From the cell containing the given text, extract its center point as (X, Y) coordinate. 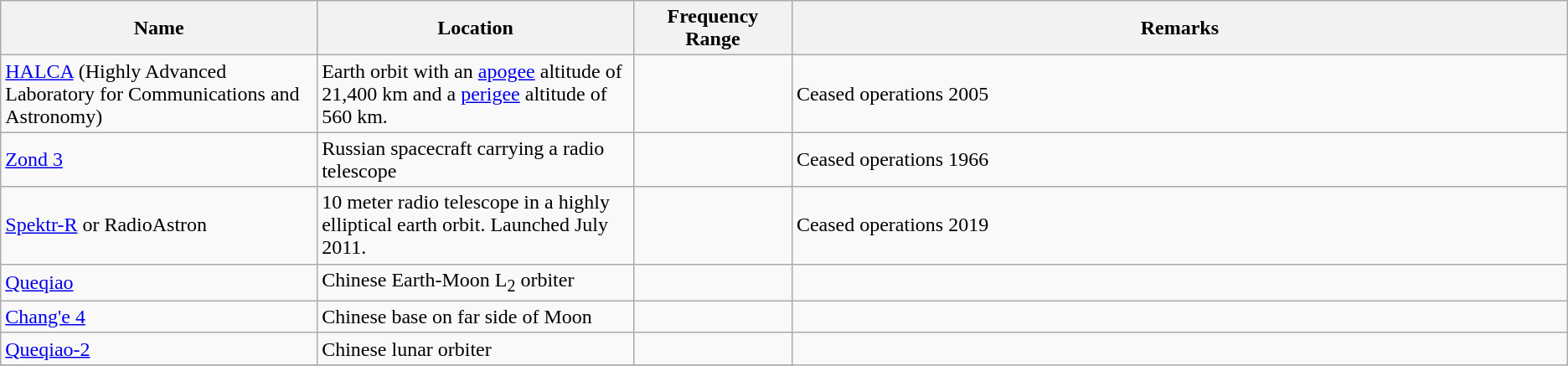
Remarks (1179, 28)
10 meter radio telescope in a highly elliptical earth orbit. Launched July 2011. (476, 225)
Earth orbit with an apogee altitude of 21,400 km and a perigee altitude of 560 km. (476, 94)
Location (476, 28)
Name (159, 28)
Ceased operations 2005 (1179, 94)
Russian spacecraft carrying a radio telescope (476, 159)
Queqiao (159, 282)
Chinese base on far side of Moon (476, 317)
Queqiao-2 (159, 348)
Frequency Range (712, 28)
Chinese Earth-Moon L2 orbiter (476, 282)
Chinese lunar orbiter (476, 348)
Chang'e 4 (159, 317)
Zond 3 (159, 159)
HALCA (Highly Advanced Laboratory for Communications and Astronomy) (159, 94)
Spektr-R or RadioAstron (159, 225)
Ceased operations 1966 (1179, 159)
Ceased operations 2019 (1179, 225)
